From the cell containing the given text, extract its center point as [X, Y] coordinate. 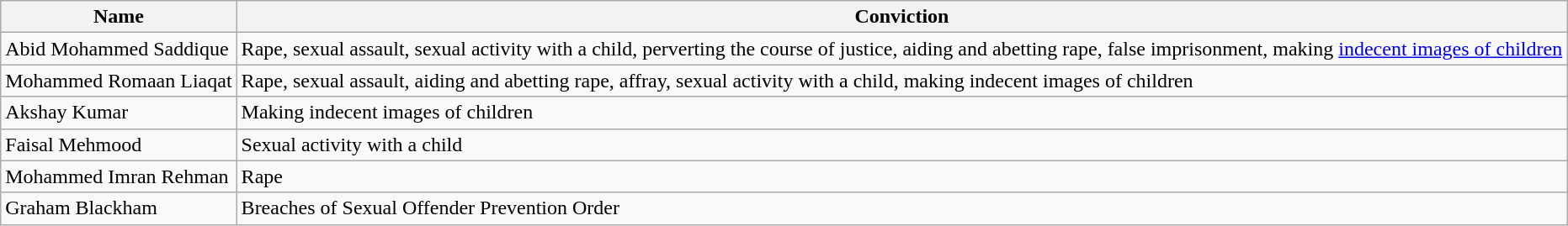
Name [119, 17]
Sexual activity with a child [902, 145]
Making indecent images of children [902, 113]
Conviction [902, 17]
Akshay Kumar [119, 113]
Abid Mohammed Saddique [119, 49]
Faisal Mehmood [119, 145]
Rape [902, 176]
Mohammed Romaan Liaqat [119, 81]
Rape, sexual assault, aiding and abetting rape, affray, sexual activity with a child, making indecent images of children [902, 81]
Mohammed Imran Rehman [119, 176]
Breaches of Sexual Offender Prevention Order [902, 208]
Graham Blackham [119, 208]
